Find where the given text appears and provide that cell's center as (x, y) coordinate. 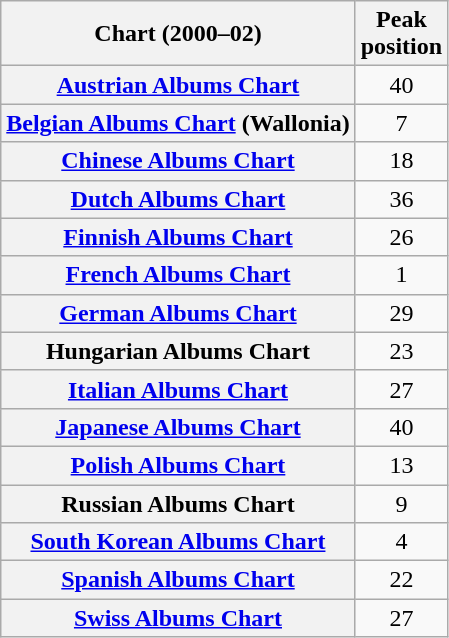
Italian Albums Chart (178, 389)
Polish Albums Chart (178, 465)
13 (401, 465)
36 (401, 199)
Chinese Albums Chart (178, 161)
Finnish Albums Chart (178, 237)
Swiss Albums Chart (178, 618)
Spanish Albums Chart (178, 580)
German Albums Chart (178, 313)
Belgian Albums Chart (Wallonia) (178, 123)
18 (401, 161)
French Albums Chart (178, 275)
Chart (2000–02) (178, 34)
7 (401, 123)
26 (401, 237)
Peakposition (401, 34)
23 (401, 351)
Japanese Albums Chart (178, 427)
4 (401, 542)
Russian Albums Chart (178, 503)
Hungarian Albums Chart (178, 351)
22 (401, 580)
South Korean Albums Chart (178, 542)
Dutch Albums Chart (178, 199)
9 (401, 503)
29 (401, 313)
Austrian Albums Chart (178, 85)
1 (401, 275)
